Extract the (x, y) coordinate from the center of the cell holding the provided text.  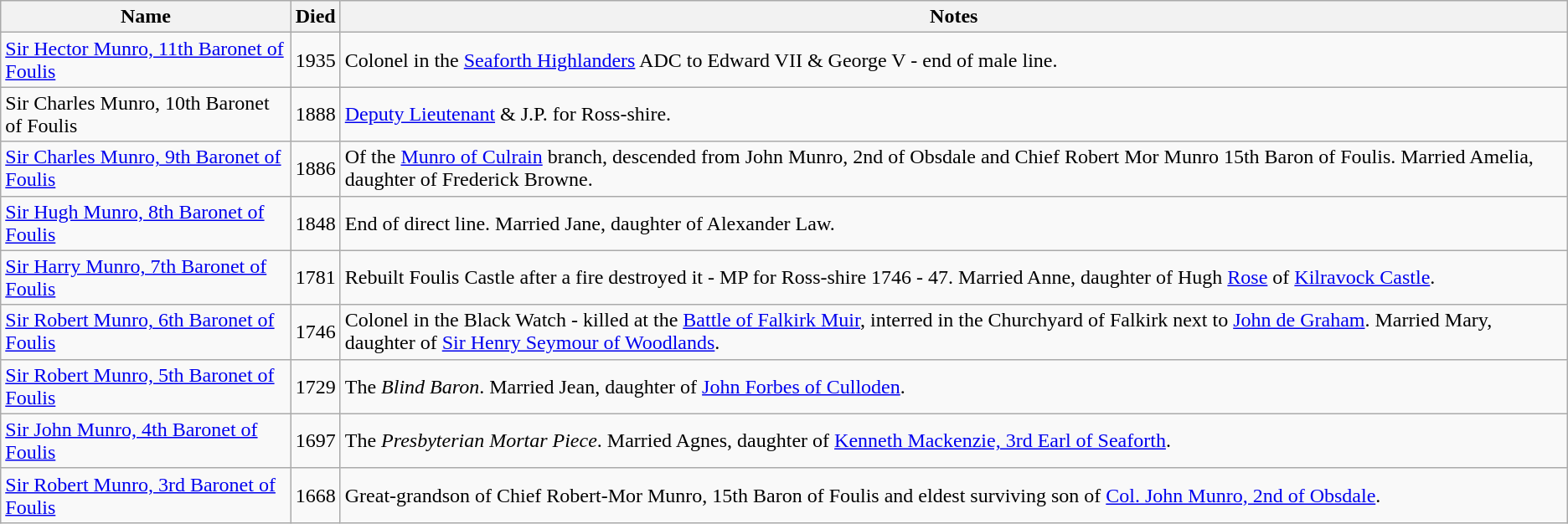
Rebuilt Foulis Castle after a fire destroyed it - MP for Ross-shire 1746 - 47. Married Anne, daughter of Hugh Rose of Kilravock Castle. (953, 278)
1848 (315, 223)
End of direct line. Married Jane, daughter of Alexander Law. (953, 223)
Sir Charles Munro, 10th Baronet of Foulis (146, 114)
Notes (953, 17)
Deputy Lieutenant & J.P. for Ross-shire. (953, 114)
Name (146, 17)
Died (315, 17)
The Blind Baron. Married Jean, daughter of John Forbes of Culloden. (953, 387)
Great-grandson of Chief Robert-Mor Munro, 15th Baron of Foulis and eldest surviving son of Col. John Munro, 2nd of Obsdale. (953, 496)
Sir Robert Munro, 5th Baronet of Foulis (146, 387)
Sir Hector Munro, 11th Baronet of Foulis (146, 60)
1888 (315, 114)
Sir Harry Munro, 7th Baronet of Foulis (146, 278)
1668 (315, 496)
1781 (315, 278)
1886 (315, 169)
Sir Robert Munro, 3rd Baronet of Foulis (146, 496)
1935 (315, 60)
Sir Charles Munro, 9th Baronet of Foulis (146, 169)
1746 (315, 331)
1697 (315, 440)
Colonel in the Seaforth Highlanders ADC to Edward VII & George V - end of male line. (953, 60)
Sir Robert Munro, 6th Baronet of Foulis (146, 331)
Sir Hugh Munro, 8th Baronet of Foulis (146, 223)
1729 (315, 387)
The Presbyterian Mortar Piece. Married Agnes, daughter of Kenneth Mackenzie, 3rd Earl of Seaforth. (953, 440)
Sir John Munro, 4th Baronet of Foulis (146, 440)
